From the cell containing the given text, extract its center point as (x, y) coordinate. 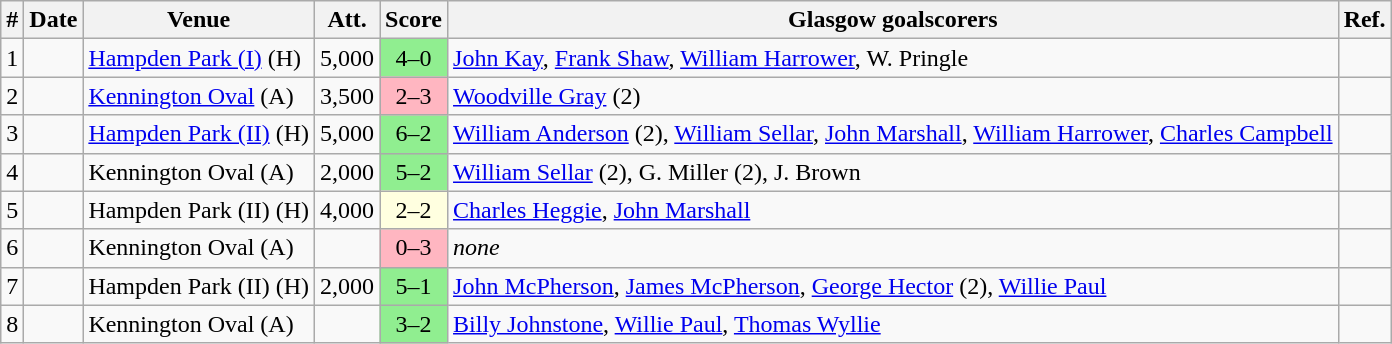
7 (12, 286)
Charles Heggie, John Marshall (894, 210)
4,000 (348, 210)
Billy Johnstone, Willie Paul, Thomas Wyllie (894, 324)
3,500 (348, 96)
1 (12, 58)
4–0 (414, 58)
4 (12, 172)
# (12, 20)
Date (54, 20)
5–1 (414, 286)
0–3 (414, 248)
5 (12, 210)
John Kay, Frank Shaw, William Harrower, W. Pringle (894, 58)
Glasgow goalscorers (894, 20)
8 (12, 324)
none (894, 248)
John McPherson, James McPherson, George Hector (2), Willie Paul (894, 286)
3 (12, 134)
2–2 (414, 210)
2 (12, 96)
William Anderson (2), William Sellar, John Marshall, William Harrower, Charles Campbell (894, 134)
Hampden Park (I) (H) (199, 58)
5–2 (414, 172)
6–2 (414, 134)
Woodville Gray (2) (894, 96)
Venue (199, 20)
3–2 (414, 324)
2–3 (414, 96)
William Sellar (2), G. Miller (2), J. Brown (894, 172)
Att. (348, 20)
6 (12, 248)
Score (414, 20)
Ref. (1364, 20)
